Determine the (X, Y) coordinate at the center of the cell enclosing the given text.  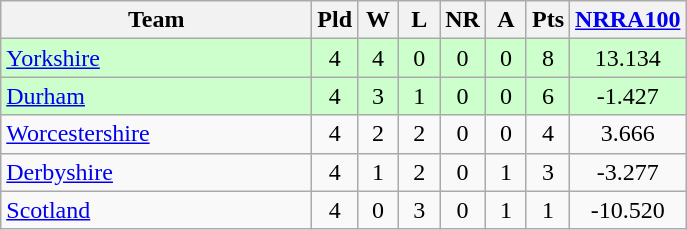
6 (548, 96)
-1.427 (628, 96)
Pld (335, 20)
-10.520 (628, 210)
13.134 (628, 58)
Pts (548, 20)
8 (548, 58)
Yorkshire (156, 58)
A (506, 20)
Worcestershire (156, 134)
Durham (156, 96)
Scotland (156, 210)
3.666 (628, 134)
Team (156, 20)
W (378, 20)
NRRA100 (628, 20)
NR (463, 20)
L (420, 20)
Derbyshire (156, 172)
-3.277 (628, 172)
